Capture the cell that displays the provided text and extract its [X, Y] central coordinate. 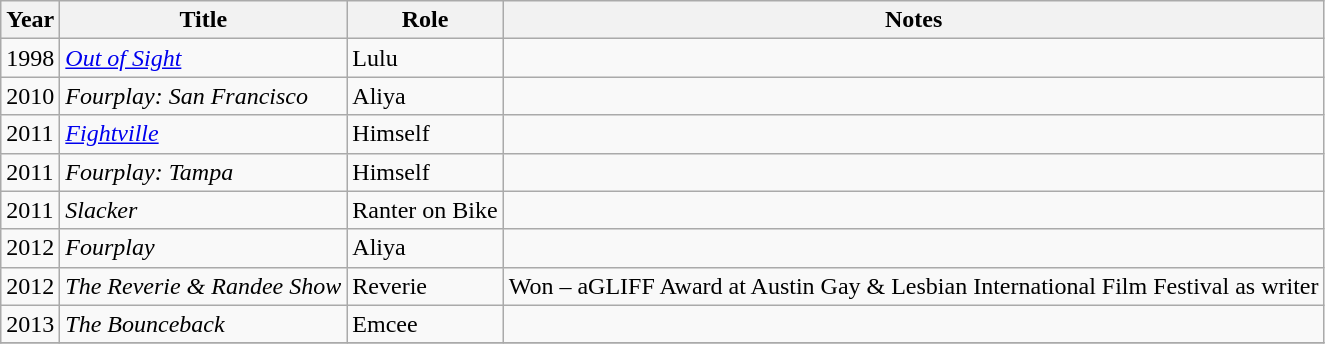
2013 [30, 324]
Fourplay: Tampa [204, 172]
Fightville [204, 134]
Title [204, 20]
1998 [30, 58]
Slacker [204, 210]
Year [30, 20]
Notes [914, 20]
The Bounceback [204, 324]
The Reverie & Randee Show [204, 286]
Ranter on Bike [425, 210]
Emcee [425, 324]
2010 [30, 96]
Role [425, 20]
Reverie [425, 286]
Lulu [425, 58]
Fourplay: San Francisco [204, 96]
Out of Sight [204, 58]
Won – aGLIFF Award at Austin Gay & Lesbian International Film Festival as writer [914, 286]
Fourplay [204, 248]
